Output the (X, Y) coordinate of the center of the cell containing the given text.  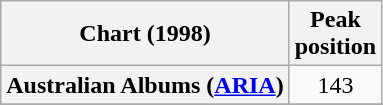
143 (335, 85)
Australian Albums (ARIA) (145, 85)
Peakposition (335, 34)
Chart (1998) (145, 34)
